Search for the cell housing the specified text and yield its (X, Y) center coordinate. 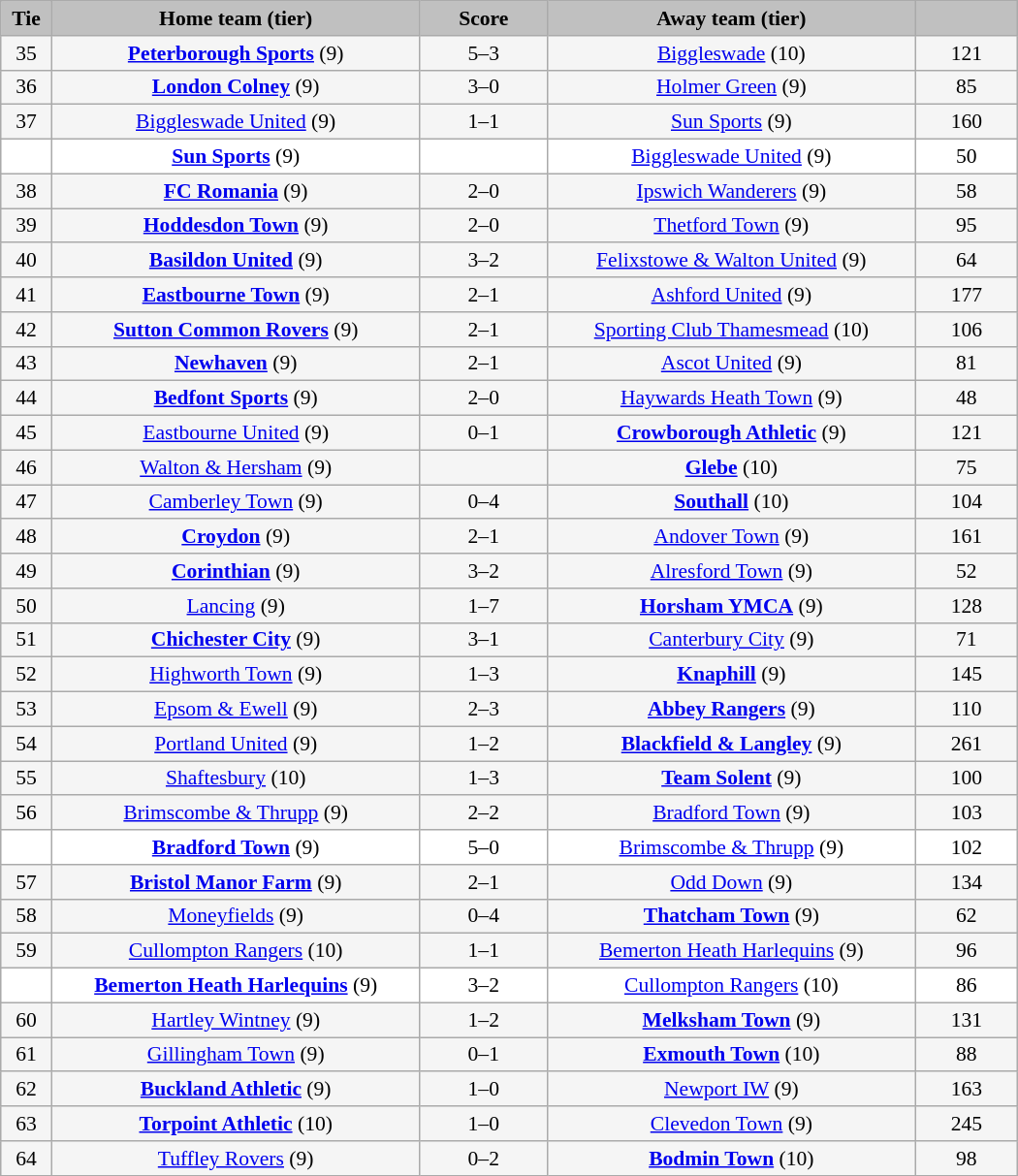
London Colney (9) (236, 87)
Corinthian (9) (236, 571)
Basildon United (9) (236, 261)
Highworth Town (9) (236, 675)
60 (26, 1020)
Hoddesdon Town (9) (236, 226)
71 (966, 640)
42 (26, 330)
Shaftesbury (10) (236, 779)
Crowborough Athletic (9) (731, 433)
49 (26, 571)
53 (26, 710)
40 (26, 261)
39 (26, 226)
Thatcham Town (9) (731, 916)
Melksham Town (9) (731, 1020)
Tie (26, 18)
Chichester City (9) (236, 640)
Sutton Common Rovers (9) (236, 330)
Haywards Heath Town (9) (731, 398)
Lancing (9) (236, 606)
245 (966, 1124)
5–3 (483, 53)
Andover Town (9) (731, 537)
Ascot United (9) (731, 364)
2–2 (483, 813)
98 (966, 1159)
1–7 (483, 606)
44 (26, 398)
Abbey Rangers (9) (731, 710)
Horsham YMCA (9) (731, 606)
Sporting Club Thamesmead (10) (731, 330)
81 (966, 364)
Bodmin Town (10) (731, 1159)
96 (966, 951)
Team Solent (9) (731, 779)
Torpoint Athletic (10) (236, 1124)
160 (966, 122)
43 (26, 364)
Felixstowe & Walton United (9) (731, 261)
103 (966, 813)
51 (26, 640)
Home team (tier) (236, 18)
41 (26, 295)
163 (966, 1090)
63 (26, 1124)
Tuffley Rovers (9) (236, 1159)
Alresford Town (9) (731, 571)
Clevedon Town (9) (731, 1124)
Newhaven (9) (236, 364)
Thetford Town (9) (731, 226)
0–2 (483, 1159)
100 (966, 779)
36 (26, 87)
145 (966, 675)
Camberley Town (9) (236, 502)
Bristol Manor Farm (9) (236, 882)
Canterbury City (9) (731, 640)
86 (966, 986)
Biggleswade (10) (731, 53)
88 (966, 1055)
75 (966, 467)
Odd Down (9) (731, 882)
177 (966, 295)
128 (966, 606)
85 (966, 87)
FC Romania (9) (236, 191)
Peterborough Sports (9) (236, 53)
Bedfont Sports (9) (236, 398)
Southall (10) (731, 502)
95 (966, 226)
61 (26, 1055)
Blackfield & Langley (9) (731, 744)
110 (966, 710)
Ipswich Wanderers (9) (731, 191)
Away team (tier) (731, 18)
Buckland Athletic (9) (236, 1090)
37 (26, 122)
Epsom & Ewell (9) (236, 710)
104 (966, 502)
Portland United (9) (236, 744)
Hartley Wintney (9) (236, 1020)
45 (26, 433)
46 (26, 467)
2–3 (483, 710)
47 (26, 502)
56 (26, 813)
Exmouth Town (10) (731, 1055)
102 (966, 847)
54 (26, 744)
Eastbourne United (9) (236, 433)
Glebe (10) (731, 467)
Croydon (9) (236, 537)
Ashford United (9) (731, 295)
3–0 (483, 87)
261 (966, 744)
Eastbourne Town (9) (236, 295)
38 (26, 191)
3–1 (483, 640)
Score (483, 18)
Gillingham Town (9) (236, 1055)
106 (966, 330)
59 (26, 951)
Walton & Hersham (9) (236, 467)
5–0 (483, 847)
35 (26, 53)
161 (966, 537)
Newport IW (9) (731, 1090)
Knaphill (9) (731, 675)
57 (26, 882)
Moneyfields (9) (236, 916)
55 (26, 779)
131 (966, 1020)
Holmer Green (9) (731, 87)
134 (966, 882)
